Find where the given text appears and provide that cell's center as (X, Y) coordinate. 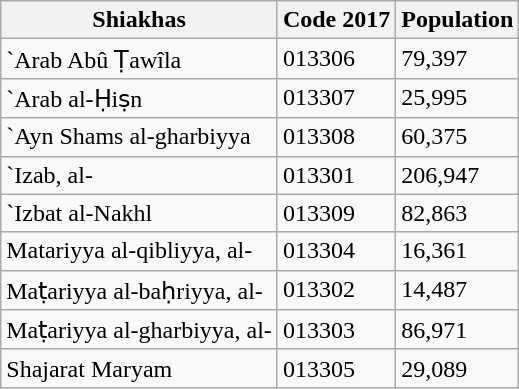
Shajarat Maryam (140, 368)
013308 (336, 137)
Matariyya al-qibliyya, al- (140, 251)
Shiakhas (140, 20)
Code 2017 (336, 20)
013306 (336, 59)
60,375 (458, 137)
`Izab, al- (140, 175)
013302 (336, 290)
25,995 (458, 98)
`Arab al-Ḥiṣn (140, 98)
`Arab Abû Ṭawîla (140, 59)
79,397 (458, 59)
`Ayn Shams al-gharbiyya (140, 137)
013303 (336, 330)
013309 (336, 213)
82,863 (458, 213)
16,361 (458, 251)
013307 (336, 98)
013301 (336, 175)
Maṭariyya al-baḥriyya, al- (140, 290)
`Izbat al-Nakhl (140, 213)
206,947 (458, 175)
013304 (336, 251)
14,487 (458, 290)
013305 (336, 368)
86,971 (458, 330)
29,089 (458, 368)
Population (458, 20)
Maṭariyya al-gharbiyya, al- (140, 330)
